Return the (X, Y) coordinate for the center point of the cell that contains the specified text.  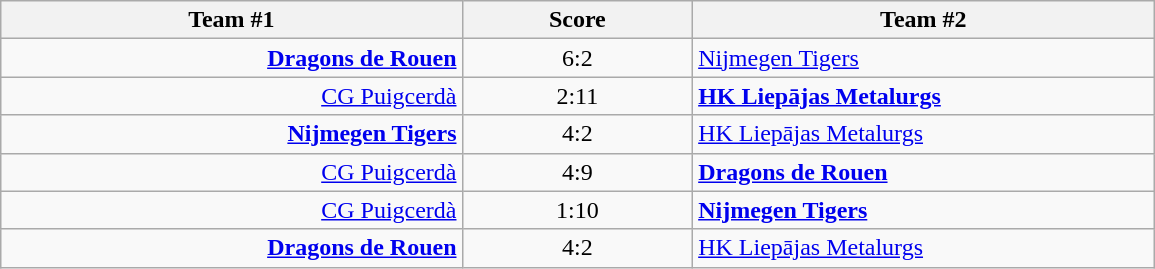
4:9 (578, 172)
Team #2 (924, 20)
6:2 (578, 58)
Score (578, 20)
2:11 (578, 96)
Team #1 (232, 20)
1:10 (578, 210)
